Determine the [X, Y] coordinate at the center of the cell enclosing the given text.  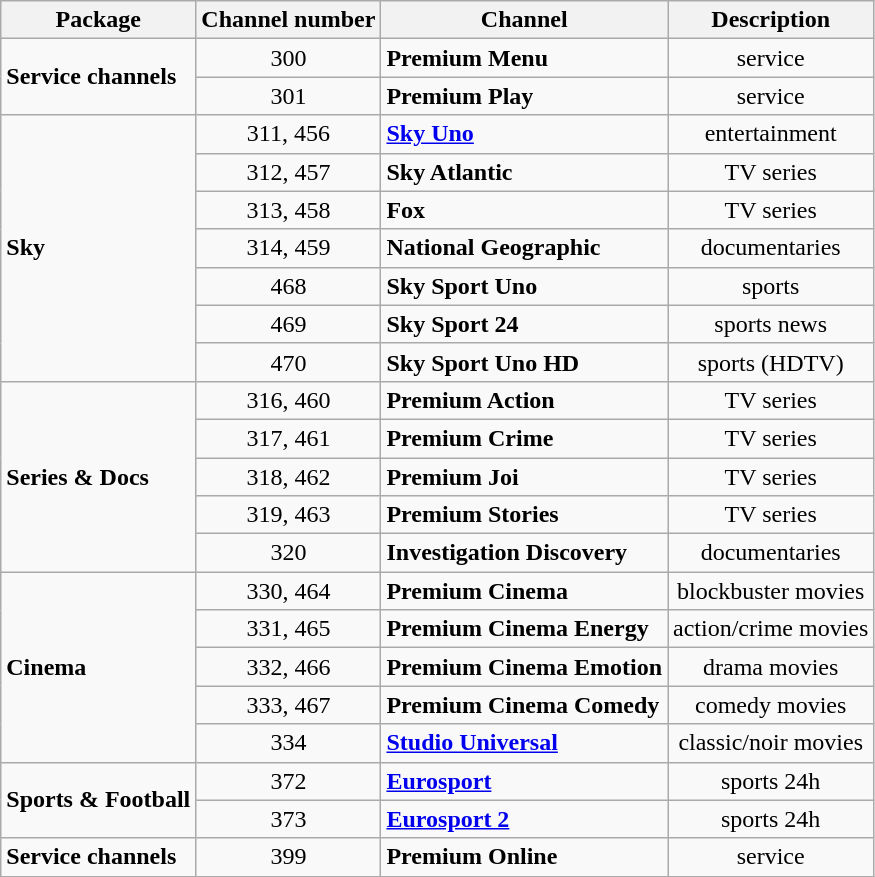
312, 457 [288, 172]
314, 459 [288, 248]
Premium Cinema Emotion [524, 667]
Sky Sport Uno [524, 286]
sports [771, 286]
Premium Cinema [524, 591]
Package [98, 20]
311, 456 [288, 134]
Eurosport 2 [524, 819]
Investigation Discovery [524, 553]
Sports & Football [98, 800]
sports (HDTV) [771, 362]
drama movies [771, 667]
Premium Online [524, 857]
Sky Uno [524, 134]
Channel [524, 20]
399 [288, 857]
Sky Sport Uno HD [524, 362]
Description [771, 20]
Cinema [98, 667]
318, 462 [288, 477]
317, 461 [288, 438]
300 [288, 58]
Studio Universal [524, 743]
Series & Docs [98, 476]
468 [288, 286]
action/crime movies [771, 629]
Eurosport [524, 781]
Channel number [288, 20]
Premium Action [524, 400]
301 [288, 96]
Premium Cinema Energy [524, 629]
sports news [771, 324]
Premium Crime [524, 438]
Sky [98, 248]
469 [288, 324]
470 [288, 362]
319, 463 [288, 515]
comedy movies [771, 705]
Premium Play [524, 96]
Premium Cinema Comedy [524, 705]
classic/noir movies [771, 743]
331, 465 [288, 629]
entertainment [771, 134]
Premium Stories [524, 515]
373 [288, 819]
Sky Atlantic [524, 172]
333, 467 [288, 705]
372 [288, 781]
313, 458 [288, 210]
316, 460 [288, 400]
blockbuster movies [771, 591]
Sky Sport 24 [524, 324]
National Geographic [524, 248]
Fox [524, 210]
Premium Joi [524, 477]
Premium Menu [524, 58]
334 [288, 743]
332, 466 [288, 667]
320 [288, 553]
330, 464 [288, 591]
